For the text-containing cell, return its midpoint in (x, y) coordinate format. 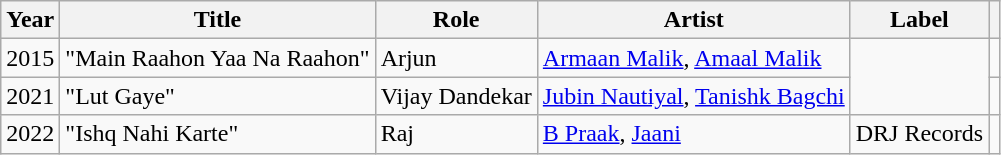
DRJ Records (919, 134)
Raj (456, 134)
Role (456, 20)
"Lut Gaye" (218, 96)
Jubin Nautiyal, Tanishk Bagchi (694, 96)
2022 (30, 134)
Title (218, 20)
Year (30, 20)
"Main Raahon Yaa Na Raahon" (218, 58)
Arjun (456, 58)
Armaan Malik, Amaal Malik (694, 58)
B Praak, Jaani (694, 134)
Label (919, 20)
2015 (30, 58)
Artist (694, 20)
2021 (30, 96)
Vijay Dandekar (456, 96)
"Ishq Nahi Karte" (218, 134)
